Identify which cell holds the provided text, then report its [x, y] central coordinate. 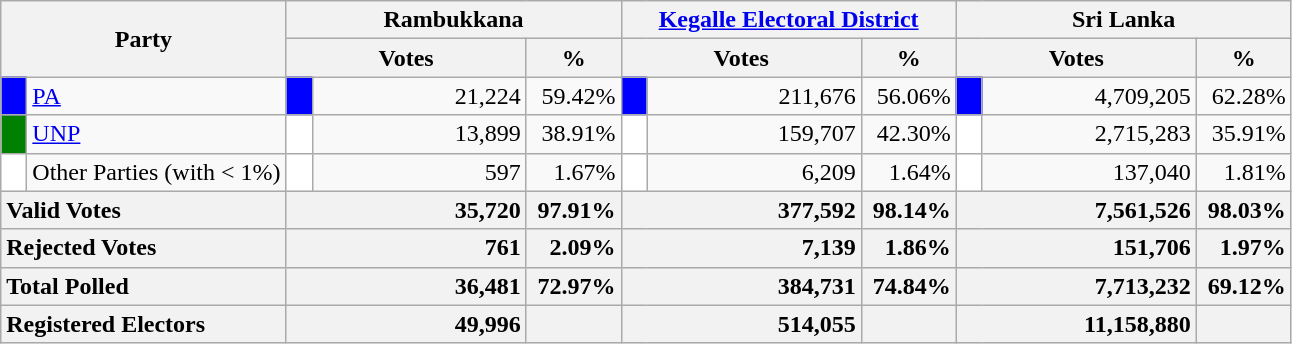
151,706 [1076, 248]
49,996 [406, 324]
62.28% [1244, 96]
1.64% [908, 172]
PA [156, 96]
Valid Votes [144, 210]
159,707 [754, 134]
1.86% [908, 248]
74.84% [908, 286]
Rambukkana [454, 20]
Kegalle Electoral District [788, 20]
1.81% [1244, 172]
UNP [156, 134]
384,731 [741, 286]
211,676 [754, 96]
761 [406, 248]
Other Parties (with < 1%) [156, 172]
Registered Electors [144, 324]
Rejected Votes [144, 248]
35.91% [1244, 134]
597 [419, 172]
98.14% [908, 210]
36,481 [406, 286]
Party [144, 39]
59.42% [574, 96]
69.12% [1244, 286]
4,709,205 [1089, 96]
1.97% [1244, 248]
7,561,526 [1076, 210]
11,158,880 [1076, 324]
38.91% [574, 134]
2.09% [574, 248]
377,592 [741, 210]
6,209 [754, 172]
7,713,232 [1076, 286]
97.91% [574, 210]
21,224 [419, 96]
35,720 [406, 210]
56.06% [908, 96]
137,040 [1089, 172]
98.03% [1244, 210]
42.30% [908, 134]
2,715,283 [1089, 134]
514,055 [741, 324]
Sri Lanka [1124, 20]
1.67% [574, 172]
Total Polled [144, 286]
7,139 [741, 248]
13,899 [419, 134]
72.97% [574, 286]
